Provide the [x, y] coordinate of the cell's center where the given text is located.  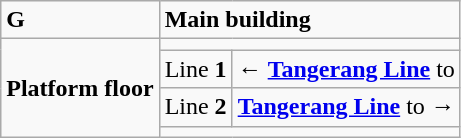
← Tangerang Line to [346, 69]
G [80, 20]
Line 1 [196, 69]
Tangerang Line to → [346, 107]
Main building [310, 20]
Line 2 [196, 107]
Platform floor [80, 88]
